Determine the [x, y] coordinate at the center of the cell enclosing the given text.  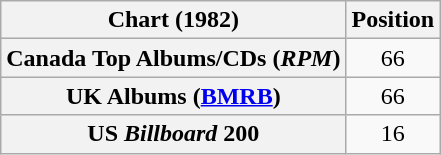
US Billboard 200 [174, 134]
UK Albums (BMRB) [174, 96]
Position [393, 20]
16 [393, 134]
Chart (1982) [174, 20]
Canada Top Albums/CDs (RPM) [174, 58]
